From the cell containing the given text, extract its center point as [X, Y] coordinate. 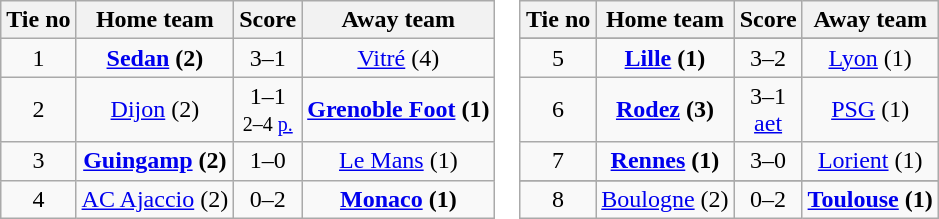
4 [38, 199]
3–1 [268, 58]
5 [558, 58]
PSG (1) [870, 110]
Monaco (1) [398, 199]
1–12–4 p. [268, 110]
Boulogne (2) [665, 199]
Le Mans (1) [398, 161]
3–1aet [768, 110]
Toulouse (1) [870, 199]
7 [558, 161]
3 [38, 161]
Grenoble Foot (1) [398, 110]
Dijon (2) [155, 110]
Rennes (1) [665, 161]
1 [38, 58]
Sedan (2) [155, 58]
6 [558, 110]
Lorient (1) [870, 161]
AC Ajaccio (2) [155, 199]
3–2 [768, 58]
1–0 [268, 161]
8 [558, 199]
3–0 [768, 161]
2 [38, 110]
Rodez (3) [665, 110]
Guingamp (2) [155, 161]
Lille (1) [665, 58]
Vitré (4) [398, 58]
Lyon (1) [870, 58]
